From the cell containing the given text, extract its center point as [X, Y] coordinate. 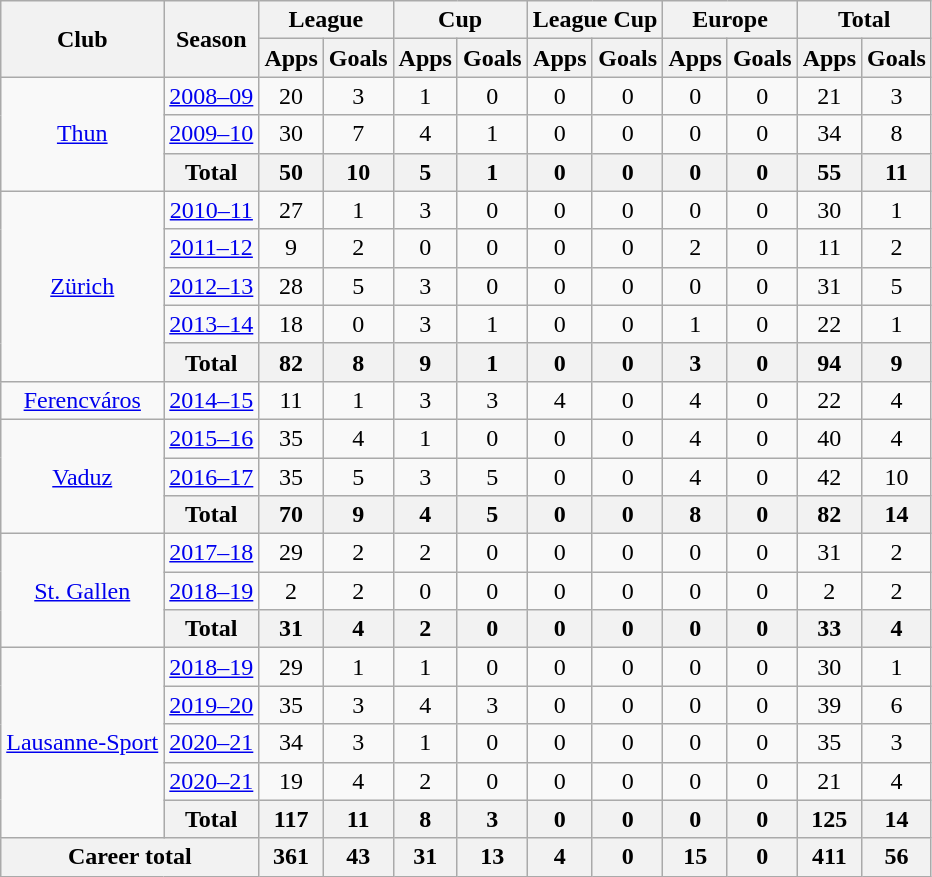
League Cup [595, 20]
2017–18 [212, 553]
27 [291, 210]
70 [291, 515]
Lausanne-Sport [82, 743]
117 [291, 819]
39 [829, 705]
42 [829, 477]
6 [897, 705]
Cup [460, 20]
20 [291, 96]
Career total [130, 857]
2013–14 [212, 324]
411 [829, 857]
Zürich [82, 286]
2011–12 [212, 248]
2008–09 [212, 96]
2009–10 [212, 134]
2019–20 [212, 705]
2014–15 [212, 400]
13 [492, 857]
Club [82, 39]
28 [291, 286]
2012–13 [212, 286]
League [326, 20]
19 [291, 781]
Europe [730, 20]
2015–16 [212, 438]
33 [829, 629]
St. Gallen [82, 591]
15 [695, 857]
7 [358, 134]
40 [829, 438]
55 [829, 172]
Thun [82, 134]
43 [358, 857]
361 [291, 857]
50 [291, 172]
18 [291, 324]
125 [829, 819]
Ferencváros [82, 400]
Vaduz [82, 476]
Season [212, 39]
94 [829, 362]
2010–11 [212, 210]
2016–17 [212, 477]
56 [897, 857]
